Determine the [X, Y] coordinate at the center of the cell enclosing the given text.  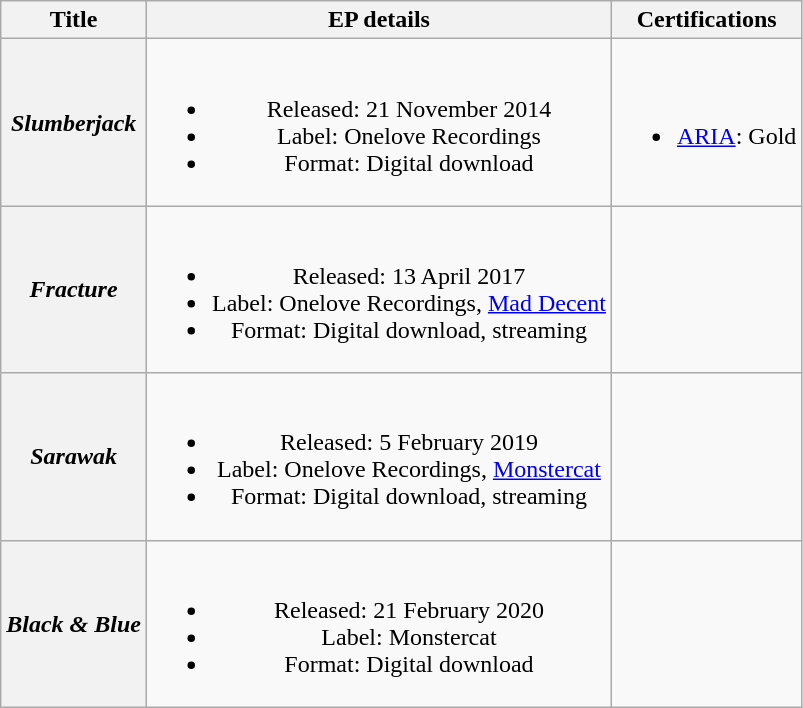
Title [74, 20]
Sarawak [74, 456]
Slumberjack [74, 122]
Black & Blue [74, 624]
EP details [378, 20]
Released: 21 February 2020Label: MonstercatFormat: Digital download [378, 624]
Released: 21 November 2014Label: Onelove RecordingsFormat: Digital download [378, 122]
Released: 5 February 2019Label: Onelove Recordings, MonstercatFormat: Digital download, streaming [378, 456]
Certifications [706, 20]
Released: 13 April 2017Label: Onelove Recordings, Mad DecentFormat: Digital download, streaming [378, 290]
Fracture [74, 290]
ARIA: Gold [706, 122]
